Scan for the cell matching the given text and deliver its [x, y] coordinate at center. 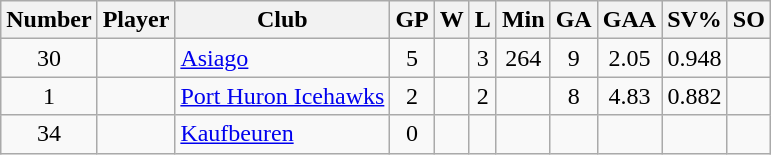
30 [49, 58]
1 [49, 96]
L [482, 20]
Asiago [282, 58]
2.05 [629, 58]
264 [523, 58]
8 [574, 96]
3 [482, 58]
0 [412, 134]
Kaufbeuren [282, 134]
GP [412, 20]
Port Huron Icehawks [282, 96]
GAA [629, 20]
0.882 [695, 96]
0.948 [695, 58]
Club [282, 20]
5 [412, 58]
SO [748, 20]
Min [523, 20]
Player [136, 20]
W [452, 20]
9 [574, 58]
SV% [695, 20]
34 [49, 134]
4.83 [629, 96]
GA [574, 20]
Number [49, 20]
